From the cell containing the given text, extract its center point as (X, Y) coordinate. 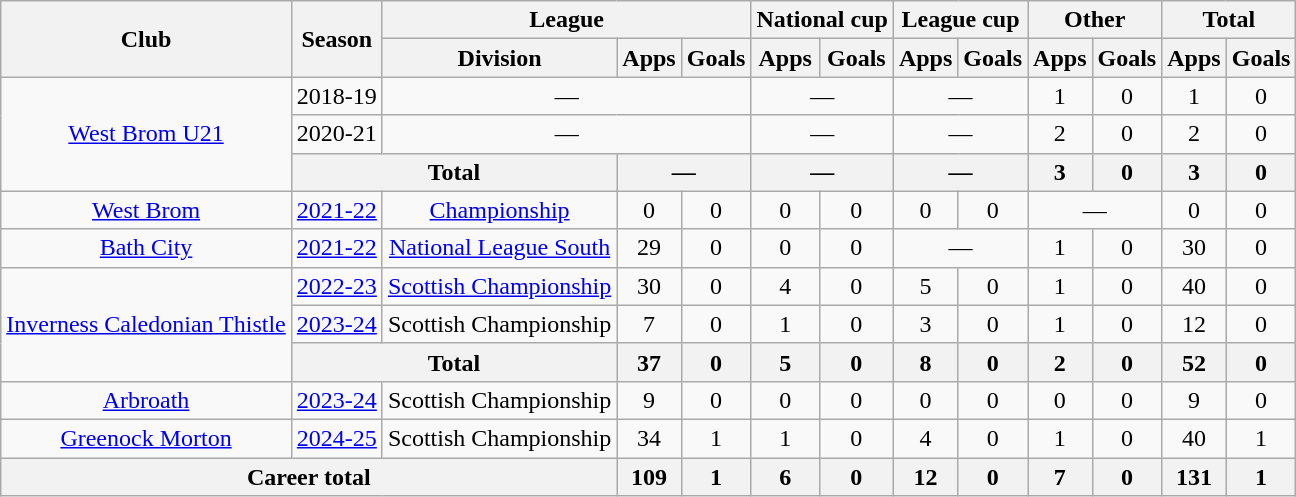
2018-19 (336, 96)
Inverness Caledonian Thistle (146, 324)
52 (1194, 362)
Championship (499, 210)
2024-25 (336, 438)
Career total (309, 477)
29 (649, 248)
West Brom U21 (146, 134)
2020-21 (336, 134)
Arbroath (146, 400)
8 (925, 362)
131 (1194, 477)
109 (649, 477)
National cup (822, 20)
West Brom (146, 210)
Division (499, 58)
League cup (960, 20)
6 (785, 477)
Bath City (146, 248)
2022-23 (336, 286)
Greenock Morton (146, 438)
34 (649, 438)
National League South (499, 248)
37 (649, 362)
League (566, 20)
Season (336, 39)
Club (146, 39)
Other (1095, 20)
